Extract the [x, y] coordinate from the center of the cell holding the provided text.  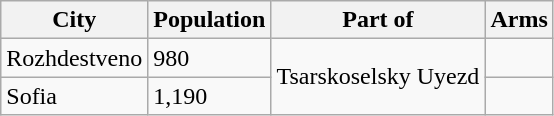
Part of [378, 20]
Sofia [74, 96]
Arms [519, 20]
980 [210, 58]
Tsarskoselsky Uyezd [378, 77]
1,190 [210, 96]
City [74, 20]
Population [210, 20]
Rozhdestveno [74, 58]
